Extract the (x, y) coordinate from the center of the cell holding the provided text.  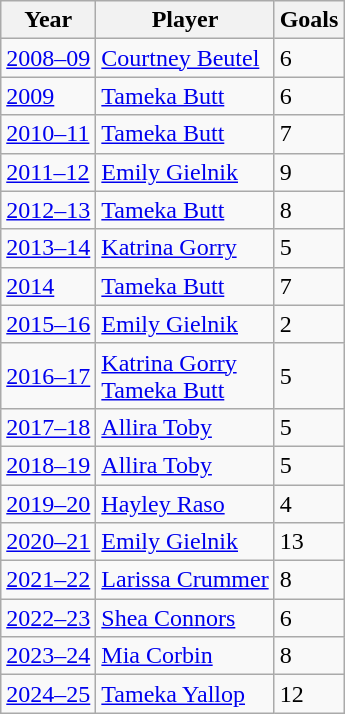
Courtney Beutel (185, 58)
2008–09 (48, 58)
2014 (48, 286)
2016–17 (48, 376)
2022–23 (48, 618)
2015–16 (48, 324)
2011–12 (48, 172)
12 (309, 694)
13 (309, 542)
Player (185, 20)
2010–11 (48, 134)
2024–25 (48, 694)
Year (48, 20)
Katrina Gorry Tameka Butt (185, 376)
2 (309, 324)
2018–19 (48, 465)
2013–14 (48, 248)
Tameka Yallop (185, 694)
4 (309, 503)
Goals (309, 20)
Mia Corbin (185, 656)
2023–24 (48, 656)
2021–22 (48, 580)
Shea Connors (185, 618)
2019–20 (48, 503)
2012–13 (48, 210)
2020–21 (48, 542)
9 (309, 172)
2009 (48, 96)
Katrina Gorry (185, 248)
Hayley Raso (185, 503)
Larissa Crummer (185, 580)
2017–18 (48, 427)
